Search for the cell housing the specified text and yield its [x, y] center coordinate. 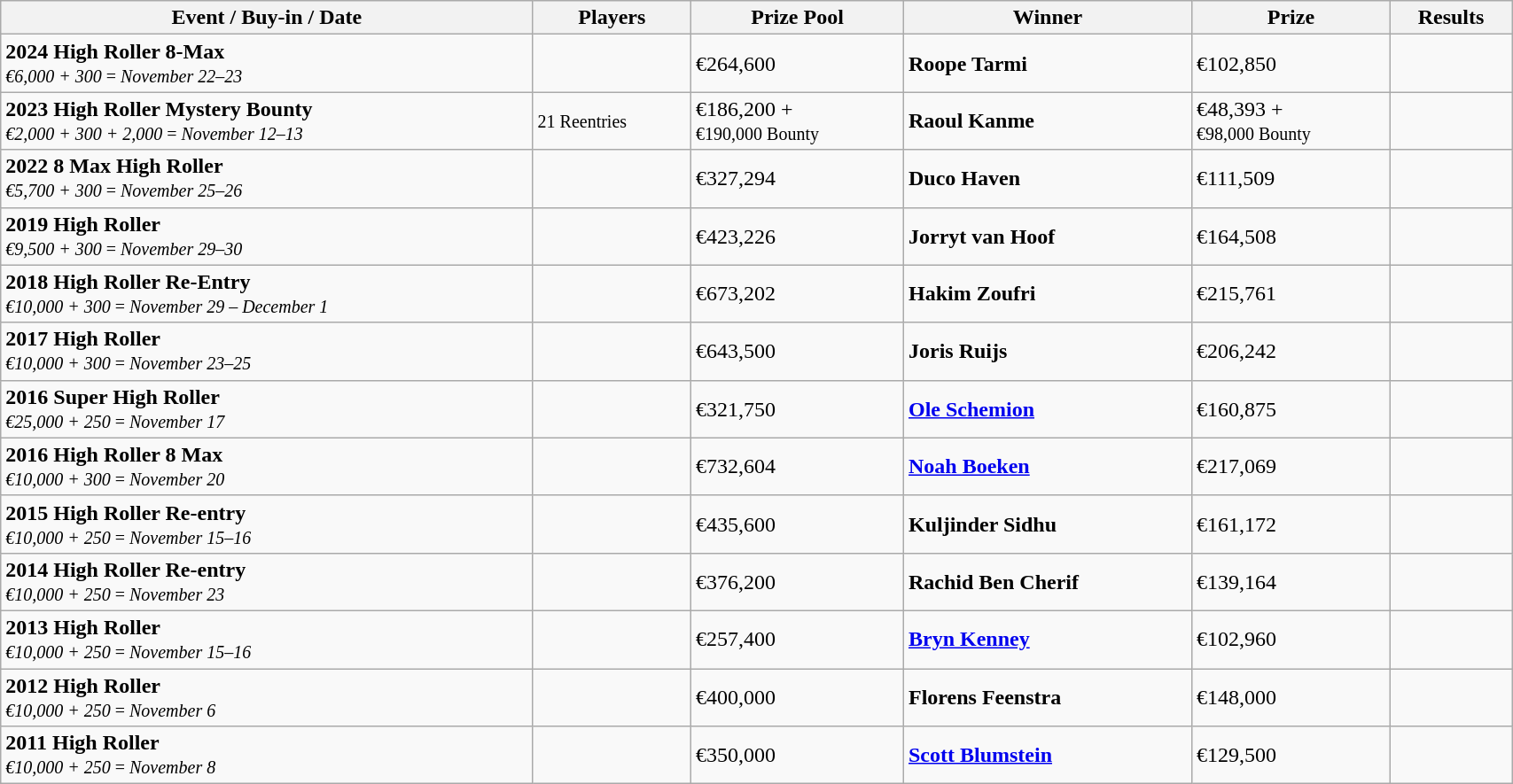
€160,875 [1291, 409]
2024 High Roller 8-Max €6,000 + 300 = November 22–23 [267, 64]
€257,400 [798, 640]
Scott Blumstein [1048, 755]
€321,750 [798, 409]
Raoul Kanme [1048, 120]
€161,172 [1291, 524]
2014 High Roller Re-entry €10,000 + 250 = November 23 [267, 581]
€48,393 +€98,000 Bounty [1291, 120]
€217,069 [1291, 466]
Noah Boeken [1048, 466]
Rachid Ben Cherif [1048, 581]
2012 High Roller €10,000 + 250 = November 6 [267, 696]
€643,500 [798, 351]
€350,000 [798, 755]
€400,000 [798, 696]
2017 High Roller €10,000 + 300 = November 23–25 [267, 351]
Event / Buy-in / Date [267, 18]
€732,604 [798, 466]
2016 High Roller 8 Max €10,000 + 300 = November 20 [267, 466]
€102,850 [1291, 64]
€186,200 +€190,000 Bounty [798, 120]
€264,600 [798, 64]
2023 High Roller Mystery Bounty €2,000 + 300 + 2,000 = November 12–13 [267, 120]
Joris Ruijs [1048, 351]
Kuljinder Sidhu [1048, 524]
Hakim Zoufri [1048, 294]
21 Reentries [612, 120]
Roope Tarmi [1048, 64]
€164,508 [1291, 236]
€435,600 [798, 524]
Winner [1048, 18]
€376,200 [798, 581]
€327,294 [798, 179]
Duco Haven [1048, 179]
€102,960 [1291, 640]
€215,761 [1291, 294]
Prize [1291, 18]
Florens Feenstra [1048, 696]
2013 High Roller €10,000 + 250 = November 15–16 [267, 640]
Results [1450, 18]
2022 8 Max High Roller €5,700 + 300 = November 25–26 [267, 179]
2011 High Roller €10,000 + 250 = November 8 [267, 755]
Prize Pool [798, 18]
€673,202 [798, 294]
€206,242 [1291, 351]
€129,500 [1291, 755]
Players [612, 18]
€423,226 [798, 236]
2018 High Roller Re-Entry €10,000 + 300 = November 29 – December 1 [267, 294]
Ole Schemion [1048, 409]
2016 Super High Roller €25,000 + 250 = November 17 [267, 409]
2019 High Roller €9,500 + 300 = November 29–30 [267, 236]
€139,164 [1291, 581]
€148,000 [1291, 696]
Jorryt van Hoof [1048, 236]
2015 High Roller Re-entry €10,000 + 250 = November 15–16 [267, 524]
€111,509 [1291, 179]
Bryn Kenney [1048, 640]
